Provide the (x, y) coordinate of the cell's center where the given text is located.  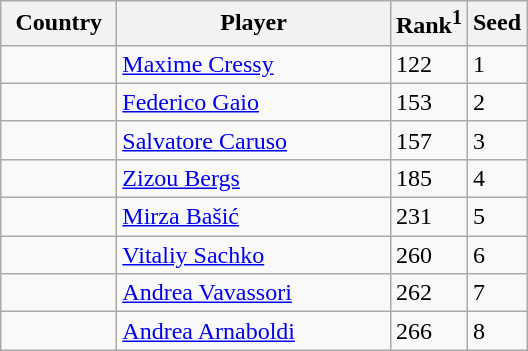
153 (428, 102)
266 (428, 331)
Country (59, 24)
Andrea Arnaboldi (254, 331)
6 (496, 255)
Seed (496, 24)
157 (428, 140)
Andrea Vavassori (254, 293)
185 (428, 178)
Zizou Bergs (254, 178)
Maxime Cressy (254, 64)
Federico Gaio (254, 102)
2 (496, 102)
260 (428, 255)
Mirza Bašić (254, 217)
Vitaliy Sachko (254, 255)
231 (428, 217)
5 (496, 217)
7 (496, 293)
Rank1 (428, 24)
122 (428, 64)
1 (496, 64)
Salvatore Caruso (254, 140)
262 (428, 293)
Player (254, 24)
3 (496, 140)
8 (496, 331)
4 (496, 178)
